From the cell containing the given text, extract its center point as (X, Y) coordinate. 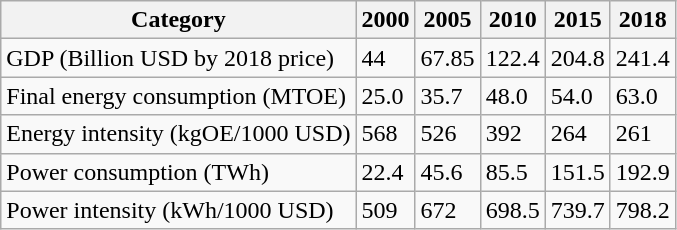
798.2 (642, 210)
122.4 (512, 58)
698.5 (512, 210)
192.9 (642, 172)
739.7 (578, 210)
2015 (578, 20)
Energy intensity (kgOE/1000 USD) (178, 134)
22.4 (386, 172)
2000 (386, 20)
526 (448, 134)
509 (386, 210)
Final energy consumption (MTOE) (178, 96)
25.0 (386, 96)
35.7 (448, 96)
85.5 (512, 172)
67.85 (448, 58)
261 (642, 134)
151.5 (578, 172)
63.0 (642, 96)
672 (448, 210)
44 (386, 58)
241.4 (642, 58)
45.6 (448, 172)
2005 (448, 20)
Power consumption (TWh) (178, 172)
54.0 (578, 96)
568 (386, 134)
392 (512, 134)
GDP (Billion USD by 2018 price) (178, 58)
Category (178, 20)
Power intensity (kWh/1000 USD) (178, 210)
264 (578, 134)
2018 (642, 20)
48.0 (512, 96)
2010 (512, 20)
204.8 (578, 58)
